Find where the given text appears and provide that cell's center as [x, y] coordinate. 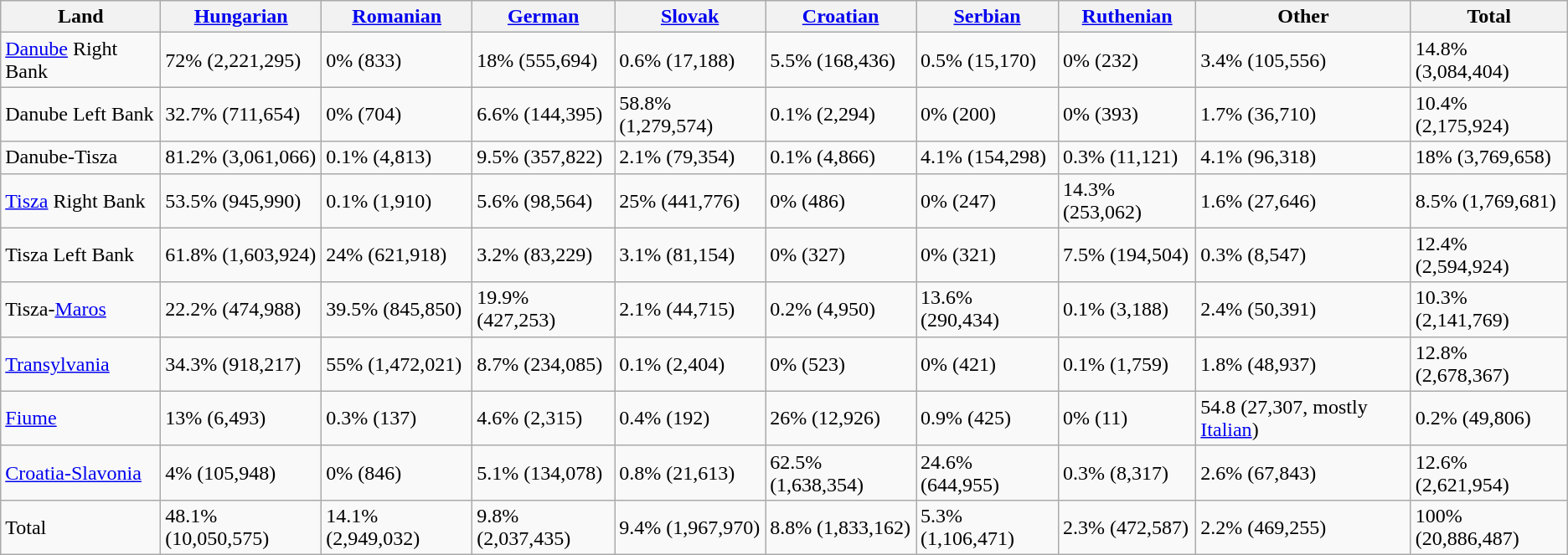
2.2% (469,255) [1303, 527]
8.8% (1,833,162) [841, 527]
5.3% (1,106,471) [988, 527]
6.6% (144,395) [544, 114]
0% (486) [841, 201]
55% (1,472,021) [397, 363]
34.3% (918,217) [241, 363]
4.1% (154,298) [988, 157]
100% (20,886,487) [1489, 527]
Tisza Right Bank [80, 201]
3.2% (83,229) [544, 254]
0% (327) [841, 254]
Fiume [80, 419]
25% (441,776) [690, 201]
0.2% (49,806) [1489, 419]
0.3% (137) [397, 419]
0.1% (1,910) [397, 201]
12.6% (2,621,954) [1489, 472]
Danube-Tisza [80, 157]
61.8% (1,603,924) [241, 254]
8.5% (1,769,681) [1489, 201]
Transylvania [80, 363]
Serbian [988, 17]
4% (105,948) [241, 472]
2.1% (79,354) [690, 157]
0% (846) [397, 472]
Ruthenian [1127, 17]
0.5% (15,170) [988, 60]
1.7% (36,710) [1303, 114]
5.5% (168,436) [841, 60]
Croatia-Slavonia [80, 472]
8.7% (234,085) [544, 363]
9.4% (1,967,970) [690, 527]
0.1% (4,813) [397, 157]
Other [1303, 17]
3.4% (105,556) [1303, 60]
0.1% (2,404) [690, 363]
13% (6,493) [241, 419]
0% (704) [397, 114]
Tisza-Maros [80, 310]
12.4% (2,594,924) [1489, 254]
14.8% (3,084,404) [1489, 60]
Danube Left Bank [80, 114]
0% (421) [988, 363]
4.6% (2,315) [544, 419]
0.3% (11,121) [1127, 157]
1.8% (48,937) [1303, 363]
2.1% (44,715) [690, 310]
72% (2,221,295) [241, 60]
Romanian [397, 17]
0.3% (8,317) [1127, 472]
0.8% (21,613) [690, 472]
26% (12,926) [841, 419]
0.1% (2,294) [841, 114]
18% (3,769,658) [1489, 157]
0% (833) [397, 60]
0.9% (425) [988, 419]
Croatian [841, 17]
0.4% (192) [690, 419]
14.1% (2,949,032) [397, 527]
62.5% (1,638,354) [841, 472]
22.2% (474,988) [241, 310]
24% (621,918) [397, 254]
14.3% (253,062) [1127, 201]
10.4% (2,175,924) [1489, 114]
0% (232) [1127, 60]
0.6% (17,188) [690, 60]
9.8% (2,037,435) [544, 527]
2.4% (50,391) [1303, 310]
Land [80, 17]
12.8% (2,678,367) [1489, 363]
0% (523) [841, 363]
0.1% (3,188) [1127, 310]
58.8% (1,279,574) [690, 114]
0.1% (1,759) [1127, 363]
7.5% (194,504) [1127, 254]
10.3% (2,141,769) [1489, 310]
0% (200) [988, 114]
54.8 (27,307, mostly Italian) [1303, 419]
0% (393) [1127, 114]
3.1% (81,154) [690, 254]
0% (11) [1127, 419]
German [544, 17]
2.3% (472,587) [1127, 527]
Danube Right Bank [80, 60]
5.1% (134,078) [544, 472]
13.6% (290,434) [988, 310]
0.2% (4,950) [841, 310]
48.1% (10,050,575) [241, 527]
81.2% (3,061,066) [241, 157]
18% (555,694) [544, 60]
Slovak [690, 17]
2.6% (67,843) [1303, 472]
53.5% (945,990) [241, 201]
9.5% (357,822) [544, 157]
Hungarian [241, 17]
4.1% (96,318) [1303, 157]
32.7% (711,654) [241, 114]
5.6% (98,564) [544, 201]
39.5% (845,850) [397, 310]
19.9% (427,253) [544, 310]
0.3% (8,547) [1303, 254]
1.6% (27,646) [1303, 201]
0% (321) [988, 254]
24.6% (644,955) [988, 472]
Tisza Left Bank [80, 254]
0.1% (4,866) [841, 157]
0% (247) [988, 201]
